Provide the (x, y) coordinate of the cell's center where the given text is located.  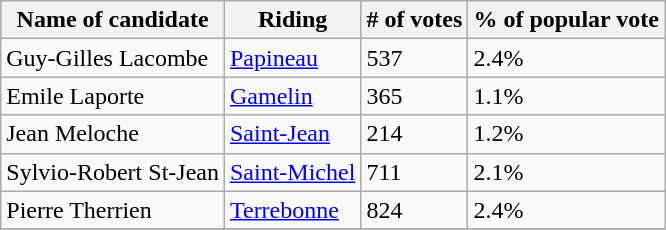
214 (414, 134)
365 (414, 96)
1.1% (566, 96)
# of votes (414, 20)
Saint-Jean (292, 134)
537 (414, 58)
% of popular vote (566, 20)
Emile Laporte (113, 96)
2.1% (566, 172)
711 (414, 172)
824 (414, 210)
Guy-Gilles Lacombe (113, 58)
Gamelin (292, 96)
1.2% (566, 134)
Terrebonne (292, 210)
Name of candidate (113, 20)
Papineau (292, 58)
Sylvio-Robert St-Jean (113, 172)
Pierre Therrien (113, 210)
Jean Meloche (113, 134)
Riding (292, 20)
Saint-Michel (292, 172)
